Search for the cell housing the specified text and yield its (x, y) center coordinate. 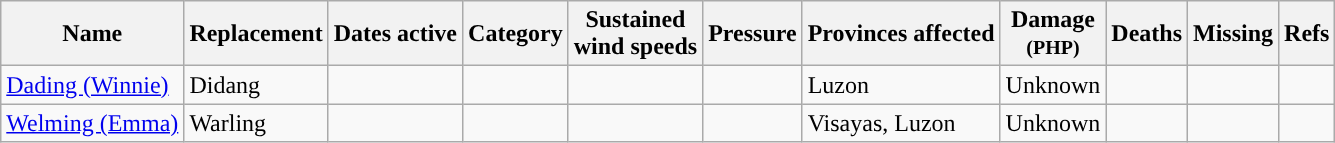
Didang (256, 85)
Welming (Emma) (92, 123)
Provinces affected (901, 34)
Replacement (256, 34)
Luzon (901, 85)
Refs (1307, 34)
Deaths (1147, 34)
Damage(PHP) (1053, 34)
Pressure (752, 34)
Dates active (395, 34)
Missing (1234, 34)
Warling (256, 123)
Dading (Winnie) (92, 85)
Category (516, 34)
Sustained wind speeds (635, 34)
Visayas, Luzon (901, 123)
Name (92, 34)
